Detect which cell encompasses the target text, then output its (x, y) center coordinate. 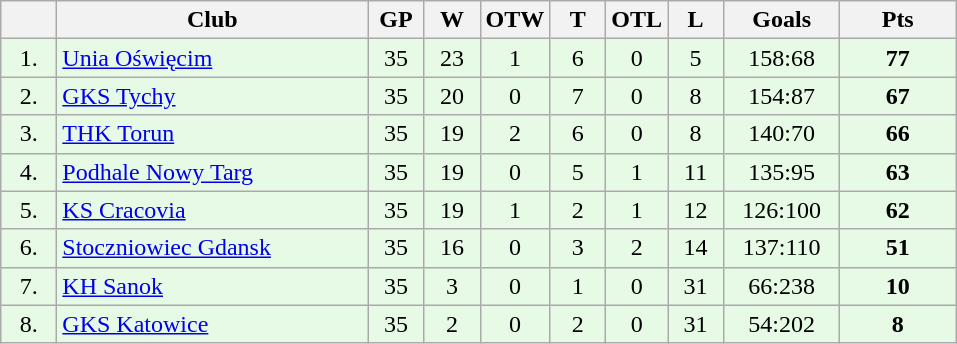
OTL (637, 20)
126:100 (782, 210)
7. (29, 286)
GKS Katowice (212, 324)
63 (898, 172)
10 (898, 286)
Goals (782, 20)
1. (29, 58)
51 (898, 248)
137:110 (782, 248)
62 (898, 210)
3. (29, 134)
2. (29, 96)
W (452, 20)
66:238 (782, 286)
67 (898, 96)
5. (29, 210)
GKS Tychy (212, 96)
16 (452, 248)
Podhale Nowy Targ (212, 172)
OTW (515, 20)
158:68 (782, 58)
Club (212, 20)
54:202 (782, 324)
135:95 (782, 172)
6. (29, 248)
140:70 (782, 134)
THK Torun (212, 134)
77 (898, 58)
Unia Oświęcim (212, 58)
L (696, 20)
66 (898, 134)
154:87 (782, 96)
20 (452, 96)
12 (696, 210)
7 (578, 96)
4. (29, 172)
KS Cracovia (212, 210)
14 (696, 248)
Stoczniowiec Gdansk (212, 248)
GP (396, 20)
Pts (898, 20)
8. (29, 324)
11 (696, 172)
T (578, 20)
23 (452, 58)
KH Sanok (212, 286)
